Detect which cell encompasses the target text, then output its [x, y] center coordinate. 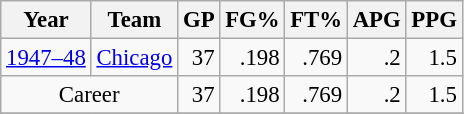
1947–48 [46, 58]
Team [134, 20]
FG% [252, 20]
Chicago [134, 58]
GP [199, 20]
Career [90, 95]
Year [46, 20]
APG [376, 20]
FT% [316, 20]
PPG [434, 20]
